Identify which cell holds the provided text, then report its [x, y] central coordinate. 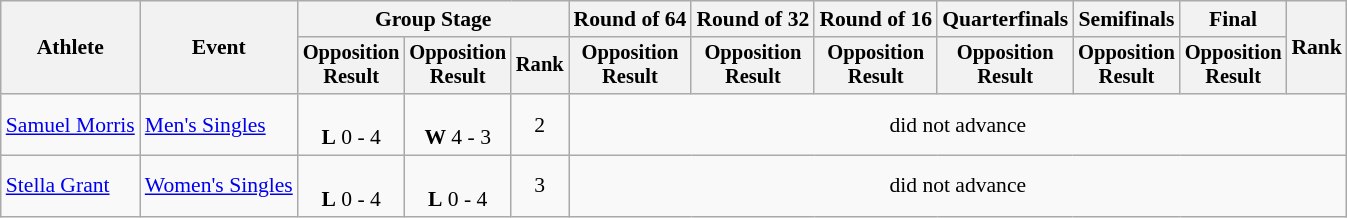
Group Stage [434, 19]
2 [540, 124]
Final [1234, 19]
Semifinals [1126, 19]
Round of 32 [752, 19]
3 [540, 186]
Quarterfinals [1005, 19]
Athlete [70, 48]
Round of 16 [876, 19]
Men's Singles [219, 124]
Event [219, 48]
Samuel Morris [70, 124]
W 4 - 3 [458, 124]
Women's Singles [219, 186]
Stella Grant [70, 186]
Round of 64 [630, 19]
